Pinpoint the cell where the given text exists, returning its (x, y) midpoint coordinate. 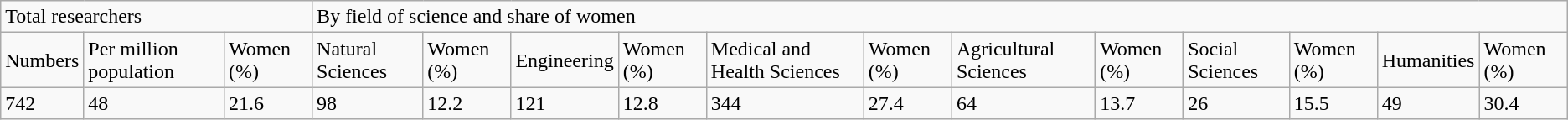
12.2 (467, 103)
Per million population (154, 60)
Numbers (42, 60)
Agricultural Sciences (1024, 60)
By field of science and share of women (940, 17)
21.6 (268, 103)
344 (785, 103)
98 (368, 103)
Medical and Health Sciences (785, 60)
742 (42, 103)
15.5 (1333, 103)
12.8 (662, 103)
48 (154, 103)
Humanities (1428, 60)
49 (1428, 103)
27.4 (908, 103)
Engineering (565, 60)
Social Sciences (1236, 60)
Total researchers (157, 17)
13.7 (1139, 103)
121 (565, 103)
64 (1024, 103)
Natural Sciences (368, 60)
30.4 (1523, 103)
26 (1236, 103)
